Detect which cell encompasses the target text, then output its [x, y] center coordinate. 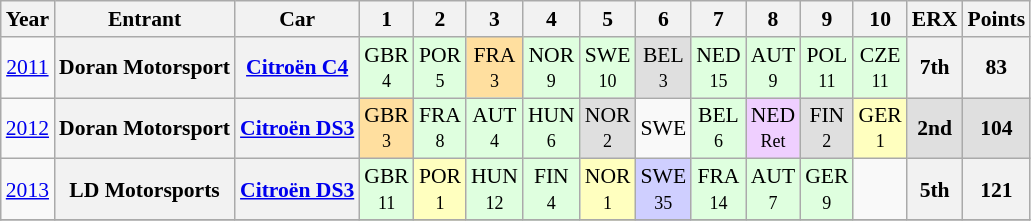
FIN4 [552, 190]
FRA14 [718, 190]
SWE35 [663, 190]
POR1 [440, 190]
SWE [663, 128]
2 [440, 19]
BEL3 [663, 68]
10 [880, 19]
GER9 [826, 190]
2nd [935, 128]
Citroën C4 [297, 68]
AUT7 [773, 190]
1 [386, 19]
2012 [28, 128]
2011 [28, 68]
GBR4 [386, 68]
FRA3 [494, 68]
Entrant [144, 19]
POL11 [826, 68]
Year [28, 19]
HUN6 [552, 128]
NOR2 [608, 128]
ERX [935, 19]
104 [997, 128]
POR5 [440, 68]
7 [718, 19]
5th [935, 190]
FIN2 [826, 128]
8 [773, 19]
NOR1 [608, 190]
5 [608, 19]
GBR3 [386, 128]
NED15 [718, 68]
BEL6 [718, 128]
CZE11 [880, 68]
Car [297, 19]
HUN12 [494, 190]
9 [826, 19]
FRA8 [440, 128]
121 [997, 190]
AUT9 [773, 68]
NOR9 [552, 68]
7th [935, 68]
GER1 [880, 128]
AUT4 [494, 128]
Points [997, 19]
SWE10 [608, 68]
4 [552, 19]
83 [997, 68]
NEDRet [773, 128]
3 [494, 19]
2013 [28, 190]
6 [663, 19]
LD Motorsports [144, 190]
GBR11 [386, 190]
